Capture the cell that displays the provided text and extract its [x, y] central coordinate. 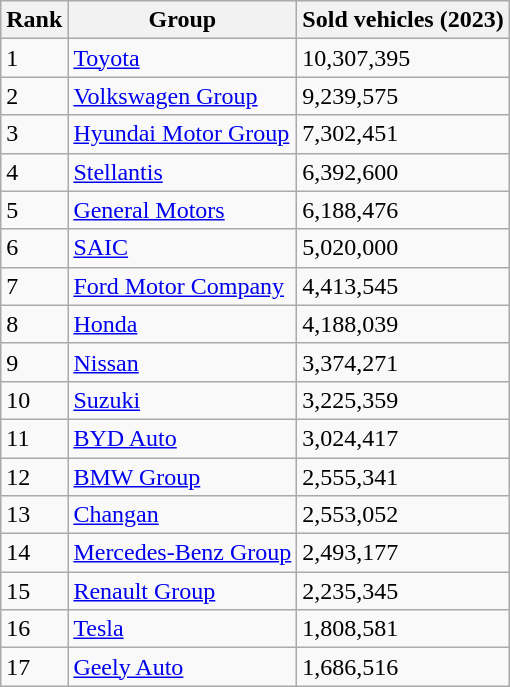
5 [34, 210]
13 [34, 515]
Group [182, 20]
2,553,052 [403, 515]
1,686,516 [403, 667]
3,225,359 [403, 400]
Mercedes-Benz Group [182, 553]
Renault Group [182, 591]
Tesla [182, 629]
6,392,600 [403, 172]
14 [34, 553]
1 [34, 58]
11 [34, 438]
15 [34, 591]
BMW Group [182, 477]
5,020,000 [403, 248]
2,555,341 [403, 477]
Toyota [182, 58]
17 [34, 667]
Sold vehicles (2023) [403, 20]
3,024,417 [403, 438]
Suzuki [182, 400]
Nissan [182, 362]
7,302,451 [403, 134]
Geely Auto [182, 667]
Volkswagen Group [182, 96]
Changan [182, 515]
6 [34, 248]
6,188,476 [403, 210]
12 [34, 477]
9,239,575 [403, 96]
Rank [34, 20]
10 [34, 400]
General Motors [182, 210]
1,808,581 [403, 629]
2,493,177 [403, 553]
4,188,039 [403, 324]
8 [34, 324]
4 [34, 172]
3,374,271 [403, 362]
3 [34, 134]
BYD Auto [182, 438]
Ford Motor Company [182, 286]
9 [34, 362]
10,307,395 [403, 58]
2 [34, 96]
SAIC [182, 248]
2,235,345 [403, 591]
Hyundai Motor Group [182, 134]
Honda [182, 324]
Stellantis [182, 172]
7 [34, 286]
16 [34, 629]
4,413,545 [403, 286]
